Provide the [X, Y] coordinate of the cell's center where the given text is located.  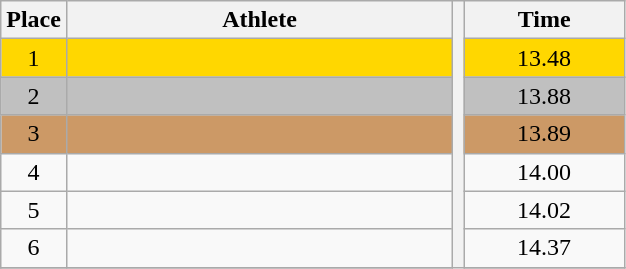
1 [34, 58]
14.00 [544, 172]
2 [34, 96]
Time [544, 20]
14.02 [544, 210]
13.89 [544, 134]
14.37 [544, 248]
5 [34, 210]
3 [34, 134]
13.88 [544, 96]
4 [34, 172]
13.48 [544, 58]
Athlete [259, 20]
6 [34, 248]
Place [34, 20]
